Search for the cell housing the specified text and yield its (x, y) center coordinate. 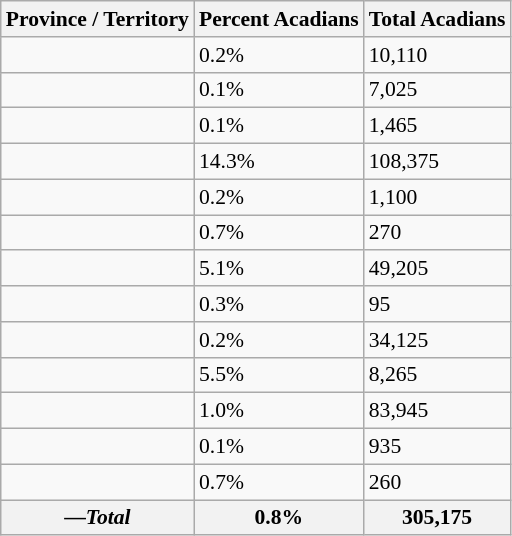
7,025 (438, 90)
95 (438, 304)
49,205 (438, 269)
260 (438, 482)
0.3% (279, 304)
305,175 (438, 518)
14.3% (279, 162)
1,465 (438, 126)
5.5% (279, 375)
8,265 (438, 375)
5.1% (279, 269)
1,100 (438, 197)
83,945 (438, 411)
Percent Acadians (279, 19)
—Total (98, 518)
0.8% (279, 518)
935 (438, 447)
270 (438, 233)
Total Acadians (438, 19)
1.0% (279, 411)
34,125 (438, 340)
108,375 (438, 162)
Province / Territory (98, 19)
10,110 (438, 55)
